Detect which cell encompasses the target text, then output its [x, y] center coordinate. 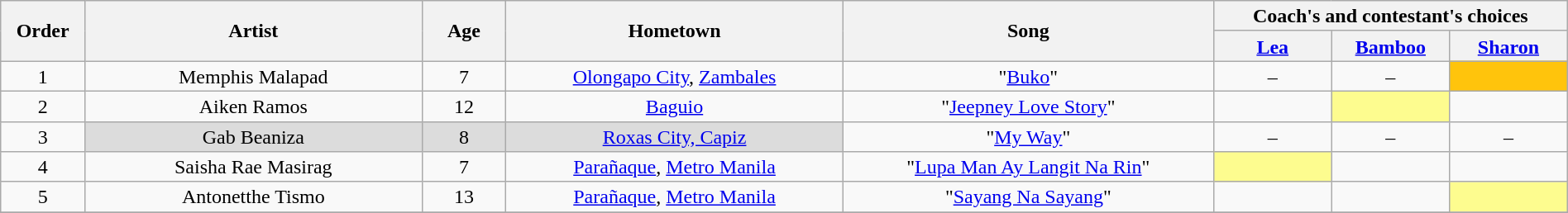
Age [464, 31]
"Jeepney Love Story" [1028, 106]
Saisha Rae Masirag [253, 167]
Olongapo City, Zambales [675, 76]
Bamboo [1391, 46]
Artist [253, 31]
Coach's and contestant's choices [1390, 17]
Hometown [675, 31]
Gab Beaniza [253, 137]
Roxas City, Capiz [675, 137]
12 [464, 106]
"My Way" [1028, 137]
Memphis Malapad [253, 76]
4 [43, 167]
8 [464, 137]
3 [43, 137]
Song [1028, 31]
13 [464, 196]
Antonetthe Tismo [253, 196]
Aiken Ramos [253, 106]
Baguio [675, 106]
5 [43, 196]
Lea [1272, 46]
"Sayang Na Sayang" [1028, 196]
1 [43, 76]
Order [43, 31]
2 [43, 106]
"Lupa Man Ay Langit Na Rin" [1028, 167]
"Buko" [1028, 76]
Sharon [1508, 46]
